Output the (X, Y) coordinate of the center of the cell containing the given text.  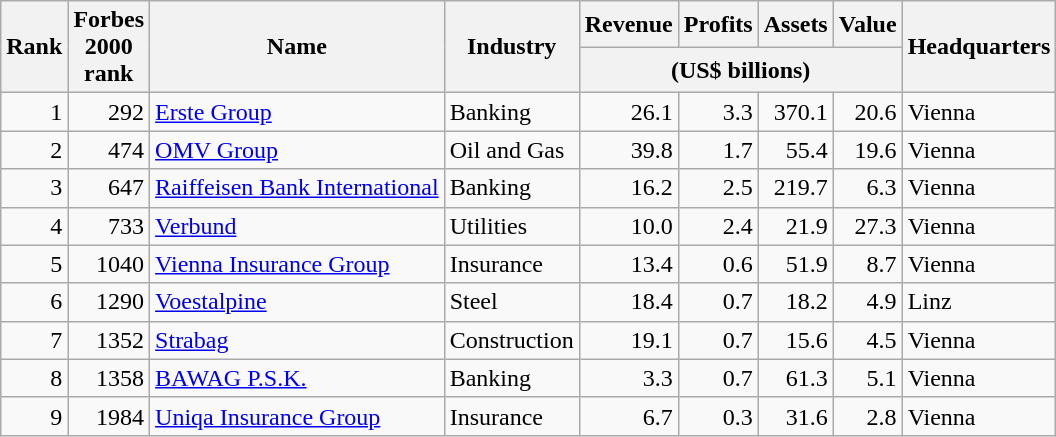
27.3 (868, 226)
Assets (796, 24)
1 (34, 112)
19.1 (628, 340)
647 (109, 188)
0.6 (718, 264)
1.7 (718, 150)
Strabag (298, 340)
Vienna Insurance Group (298, 264)
16.2 (628, 188)
61.3 (796, 378)
Construction (512, 340)
4.9 (868, 302)
2.8 (868, 416)
13.4 (628, 264)
5.1 (868, 378)
18.2 (796, 302)
26.1 (628, 112)
Raiffeisen Bank International (298, 188)
Name (298, 47)
4.5 (868, 340)
0.3 (718, 416)
Profits (718, 24)
Industry (512, 47)
292 (109, 112)
31.6 (796, 416)
6.3 (868, 188)
15.6 (796, 340)
39.8 (628, 150)
Oil and Gas (512, 150)
9 (34, 416)
19.6 (868, 150)
1352 (109, 340)
Uniqa Insurance Group (298, 416)
21.9 (796, 226)
(US$ billions) (740, 70)
20.6 (868, 112)
6.7 (628, 416)
Value (868, 24)
1290 (109, 302)
2.5 (718, 188)
219.7 (796, 188)
Rank (34, 47)
Headquarters (979, 47)
Linz (979, 302)
Steel (512, 302)
Verbund (298, 226)
Utilities (512, 226)
474 (109, 150)
7 (34, 340)
370.1 (796, 112)
1040 (109, 264)
6 (34, 302)
Forbes2000rank (109, 47)
2 (34, 150)
5 (34, 264)
1984 (109, 416)
OMV Group (298, 150)
4 (34, 226)
18.4 (628, 302)
55.4 (796, 150)
733 (109, 226)
Erste Group (298, 112)
Voestalpine (298, 302)
8.7 (868, 264)
10.0 (628, 226)
3 (34, 188)
51.9 (796, 264)
8 (34, 378)
1358 (109, 378)
BAWAG P.S.K. (298, 378)
Revenue (628, 24)
2.4 (718, 226)
